Output the [x, y] coordinate of the center of the cell containing the given text.  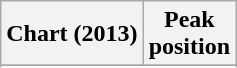
Chart (2013) [72, 34]
Peakposition [189, 34]
